Output the (x, y) coordinate of the center of the cell containing the given text.  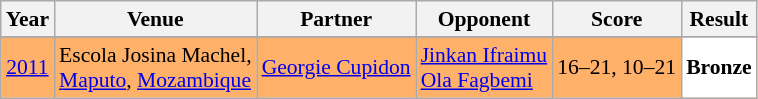
Score (616, 19)
Georgie Cupidon (336, 68)
2011 (28, 68)
Opponent (484, 19)
Bronze (719, 68)
Jinkan Ifraimu Ola Fagbemi (484, 68)
Escola Josina Machel,Maputo, Mozambique (156, 68)
Year (28, 19)
16–21, 10–21 (616, 68)
Result (719, 19)
Partner (336, 19)
Venue (156, 19)
